Scan for the cell matching the given text and deliver its (x, y) coordinate at center. 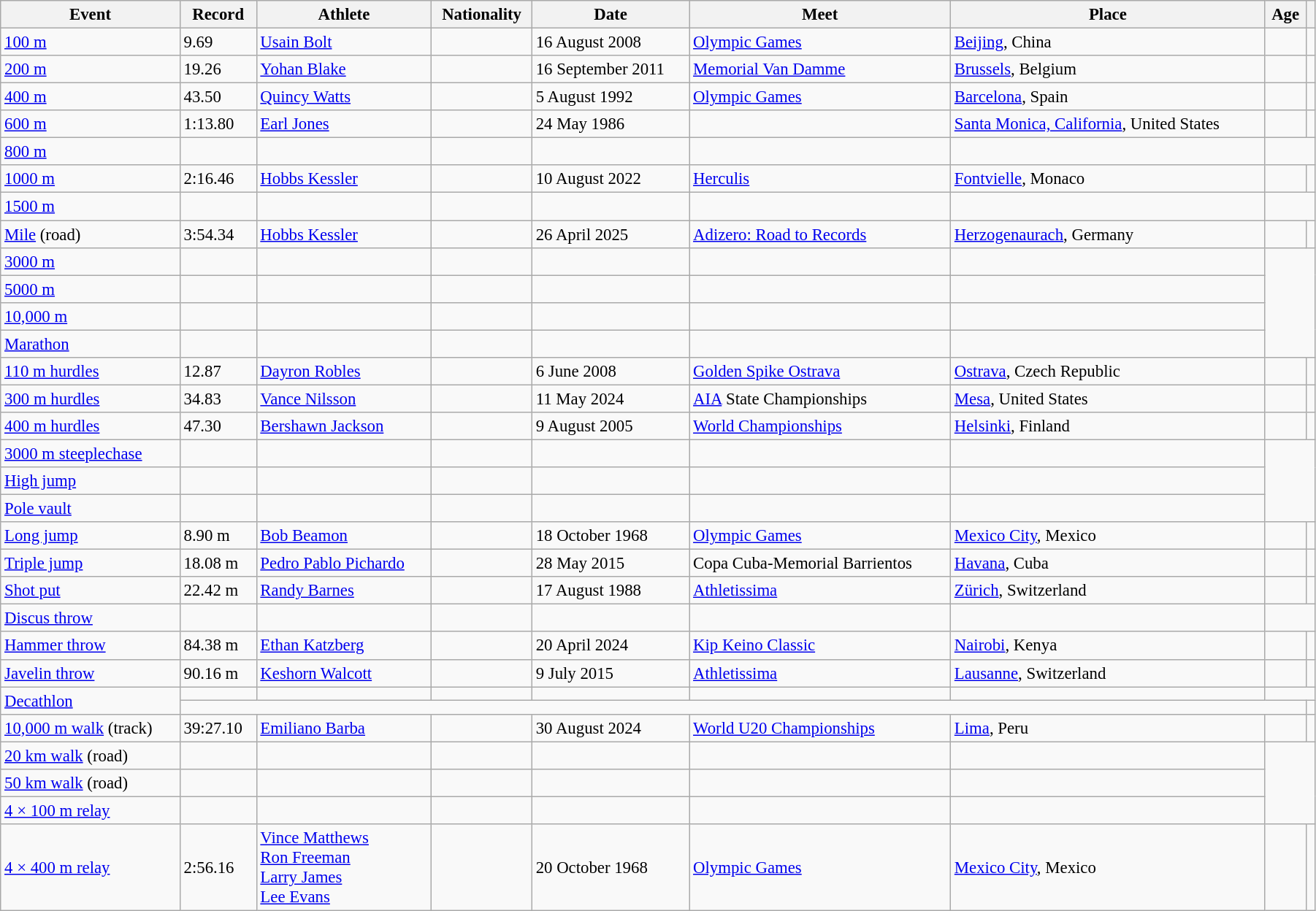
34.83 (218, 399)
600 m (91, 124)
39:27.10 (218, 728)
Bershawn Jackson (344, 426)
Dayron Robles (344, 372)
Barcelona, Spain (1109, 97)
Beijing, China (1109, 42)
Date (611, 15)
Yohan Blake (344, 69)
4 × 400 m relay (91, 867)
AIA State Championships (820, 399)
Shot put (91, 591)
9 July 2015 (611, 673)
5000 m (91, 289)
Decathlon (91, 701)
Brussels, Belgium (1109, 69)
Fontvielle, Monaco (1109, 179)
Zürich, Switzerland (1109, 591)
8.90 m (218, 536)
Vance Nilsson (344, 399)
Havana, Cuba (1109, 564)
Mesa, United States (1109, 399)
16 September 2011 (611, 69)
200 m (91, 69)
4 × 100 m relay (91, 810)
400 m hurdles (91, 426)
9 August 2005 (611, 426)
100 m (91, 42)
Discus throw (91, 618)
World Championships (820, 426)
Nationality (482, 15)
110 m hurdles (91, 372)
Ostrava, Czech Republic (1109, 372)
Copa Cuba-Memorial Barrientos (820, 564)
Memorial Van Damme (820, 69)
Long jump (91, 536)
3000 m steeplechase (91, 453)
Emiliano Barba (344, 728)
1000 m (91, 179)
84.38 m (218, 646)
Golden Spike Ostrava (820, 372)
17 August 1988 (611, 591)
43.50 (218, 97)
Randy Barnes (344, 591)
20 km walk (road) (91, 756)
18.08 m (218, 564)
28 May 2015 (611, 564)
20 October 1968 (611, 867)
High jump (91, 481)
12.87 (218, 372)
Bob Beamon (344, 536)
Javelin throw (91, 673)
Santa Monica, California, United States (1109, 124)
Age (1285, 15)
Kip Keino Classic (820, 646)
22.42 m (218, 591)
2:56.16 (218, 867)
Usain Bolt (344, 42)
10 August 2022 (611, 179)
Helsinki, Finland (1109, 426)
Hammer throw (91, 646)
10,000 m (91, 316)
30 August 2024 (611, 728)
5 August 1992 (611, 97)
World U20 Championships (820, 728)
Lausanne, Switzerland (1109, 673)
Herculis (820, 179)
1500 m (91, 207)
300 m hurdles (91, 399)
Adizero: Road to Records (820, 234)
18 October 1968 (611, 536)
Pole vault (91, 509)
Quincy Watts (344, 97)
1:13.80 (218, 124)
Event (91, 15)
Ethan Katzberg (344, 646)
16 August 2008 (611, 42)
Lima, Peru (1109, 728)
Triple jump (91, 564)
Athlete (344, 15)
Record (218, 15)
3:54.34 (218, 234)
Nairobi, Kenya (1109, 646)
Meet (820, 15)
Earl Jones (344, 124)
Keshorn Walcott (344, 673)
11 May 2024 (611, 399)
Place (1109, 15)
26 April 2025 (611, 234)
47.30 (218, 426)
2:16.46 (218, 179)
3000 m (91, 261)
Vince MatthewsRon FreemanLarry JamesLee Evans (344, 867)
90.16 m (218, 673)
Marathon (91, 344)
10,000 m walk (track) (91, 728)
19.26 (218, 69)
Pedro Pablo Pichardo (344, 564)
6 June 2008 (611, 372)
20 April 2024 (611, 646)
24 May 1986 (611, 124)
800 m (91, 152)
50 km walk (road) (91, 783)
Herzogenaurach, Germany (1109, 234)
Mile (road) (91, 234)
400 m (91, 97)
9.69 (218, 42)
